Extract the (X, Y) coordinate from the center of the cell holding the provided text.  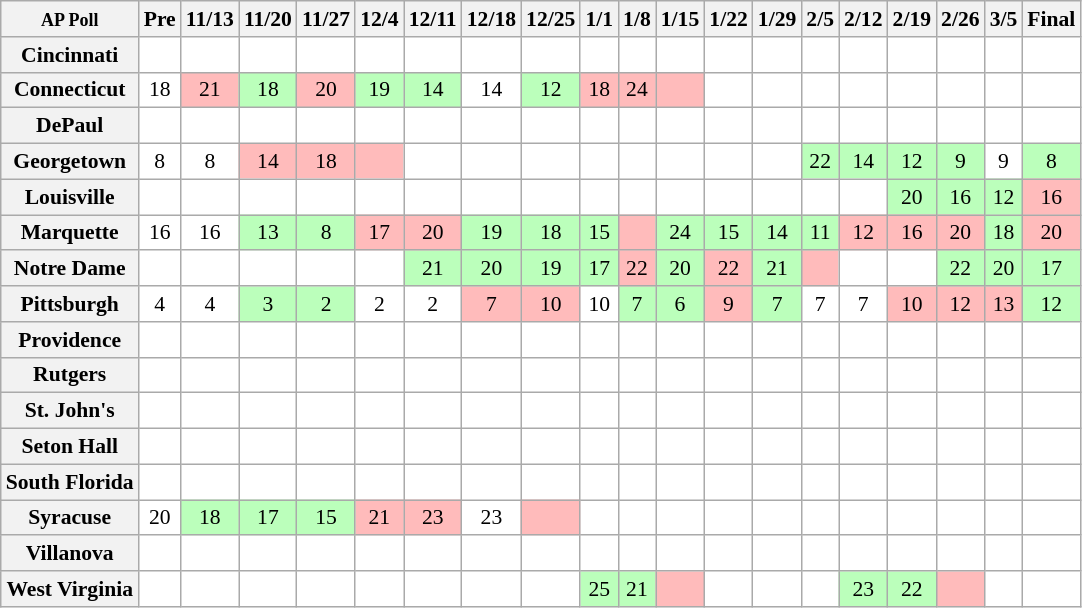
2/19 (912, 19)
Notre Dame (70, 269)
Connecticut (70, 90)
1/22 (728, 19)
12/18 (492, 19)
AP Poll (70, 19)
25 (599, 589)
12/4 (380, 19)
2/26 (960, 19)
2/5 (820, 19)
Rutgers (70, 375)
South Florida (70, 482)
11/20 (268, 19)
3 (268, 304)
Louisville (70, 197)
1/1 (599, 19)
12/11 (433, 19)
Final (1051, 19)
Syracuse (70, 518)
1/8 (637, 19)
11/13 (210, 19)
Seton Hall (70, 447)
11/27 (326, 19)
Providence (70, 340)
West Virginia (70, 589)
11 (820, 233)
3/5 (1004, 19)
Villanova (70, 554)
12/25 (550, 19)
Pittsburgh (70, 304)
Pre (160, 19)
1/29 (778, 19)
2/12 (864, 19)
St. John's (70, 411)
6 (680, 304)
Cincinnati (70, 55)
DePaul (70, 126)
1/15 (680, 19)
Georgetown (70, 162)
Marquette (70, 233)
